Pinpoint the cell where the given text exists, returning its (x, y) midpoint coordinate. 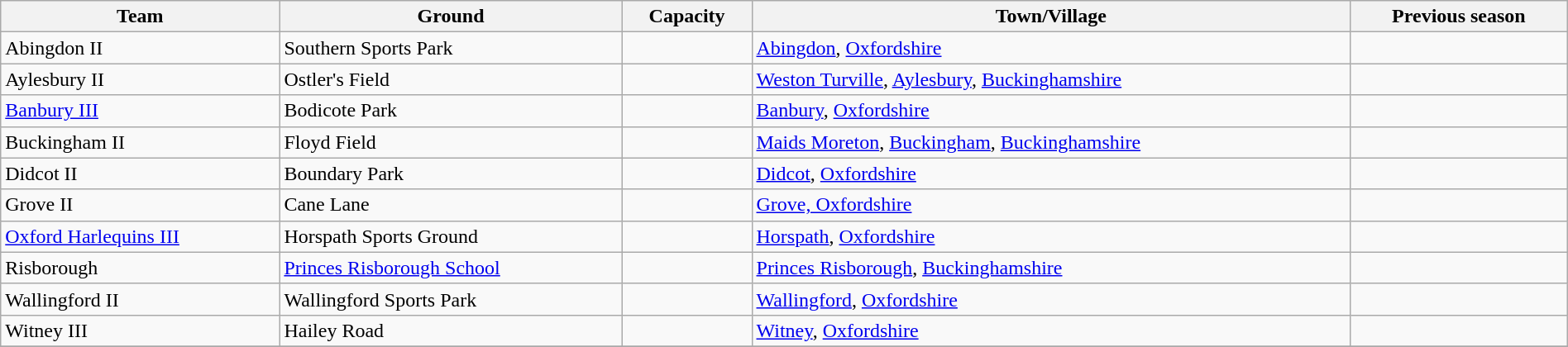
Horspath Sports Ground (451, 236)
Buckingham II (141, 142)
Witney III (141, 330)
Grove, Oxfordshire (1051, 205)
Didcot II (141, 173)
Bodicote Park (451, 111)
Ground (451, 17)
Horspath, Oxfordshire (1051, 236)
Previous season (1459, 17)
Town/Village (1051, 17)
Risborough (141, 268)
Ostler's Field (451, 79)
Witney, Oxfordshire (1051, 330)
Wallingford II (141, 299)
Floyd Field (451, 142)
Abingdon II (141, 48)
Cane Lane (451, 205)
Didcot, Oxfordshire (1051, 173)
Boundary Park (451, 173)
Hailey Road (451, 330)
Team (141, 17)
Banbury III (141, 111)
Weston Turville, Aylesbury, Buckinghamshire (1051, 79)
Grove II (141, 205)
Oxford Harlequins III (141, 236)
Wallingford Sports Park (451, 299)
Southern Sports Park (451, 48)
Princes Risborough School (451, 268)
Abingdon, Oxfordshire (1051, 48)
Princes Risborough, Buckinghamshire (1051, 268)
Maids Moreton, Buckingham, Buckinghamshire (1051, 142)
Capacity (686, 17)
Wallingford, Oxfordshire (1051, 299)
Aylesbury II (141, 79)
Banbury, Oxfordshire (1051, 111)
